Search for the cell housing the specified text and yield its (X, Y) center coordinate. 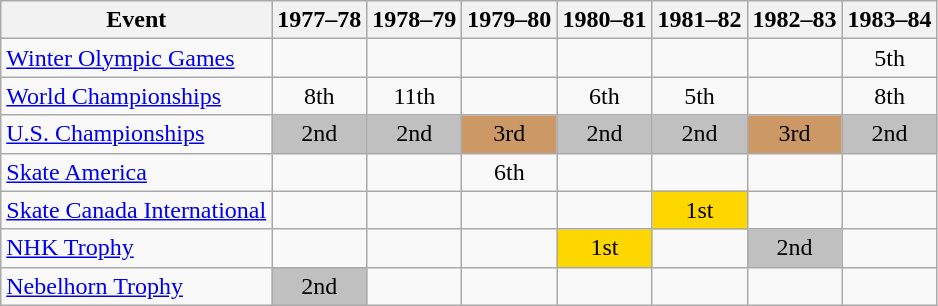
1979–80 (510, 20)
Winter Olympic Games (136, 58)
Skate Canada International (136, 210)
Event (136, 20)
1977–78 (320, 20)
Skate America (136, 172)
World Championships (136, 96)
1981–82 (700, 20)
1978–79 (414, 20)
1980–81 (604, 20)
1983–84 (890, 20)
11th (414, 96)
U.S. Championships (136, 134)
1982–83 (794, 20)
Nebelhorn Trophy (136, 286)
NHK Trophy (136, 248)
